For the text-containing cell, return its midpoint in (x, y) coordinate format. 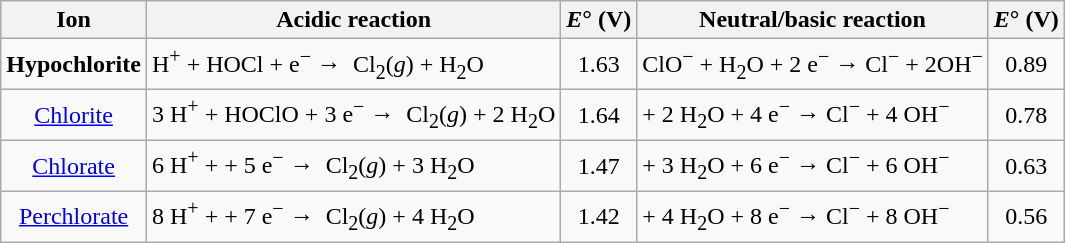
0.56 (1026, 216)
0.63 (1026, 166)
Neutral/basic reaction (813, 20)
ClO− + H2O + 2 e− → Cl− + 2OH− (813, 64)
Ion (74, 20)
1.47 (599, 166)
+ 2 H2O + 4 e− → Cl− + 4 OH− (813, 116)
+ 4 H2O + 8 e− → Cl− + 8 OH− (813, 216)
8 H+ + + 7 e− → Cl2(g) + 4 H2O (353, 216)
H+ + HOCl + e− → Cl2(g) + H2O (353, 64)
3 H+ + HOClO + 3 e− → Cl2(g) + 2 H2O (353, 116)
+ 3 H2O + 6 e− → Cl− + 6 OH− (813, 166)
Chlorite (74, 116)
Chlorate (74, 166)
1.42 (599, 216)
1.64 (599, 116)
1.63 (599, 64)
Hypochlorite (74, 64)
Acidic reaction (353, 20)
6 H+ + + 5 e− → Cl2(g) + 3 H2O (353, 166)
0.89 (1026, 64)
0.78 (1026, 116)
Perchlorate (74, 216)
